Capture the cell that displays the provided text and extract its (x, y) central coordinate. 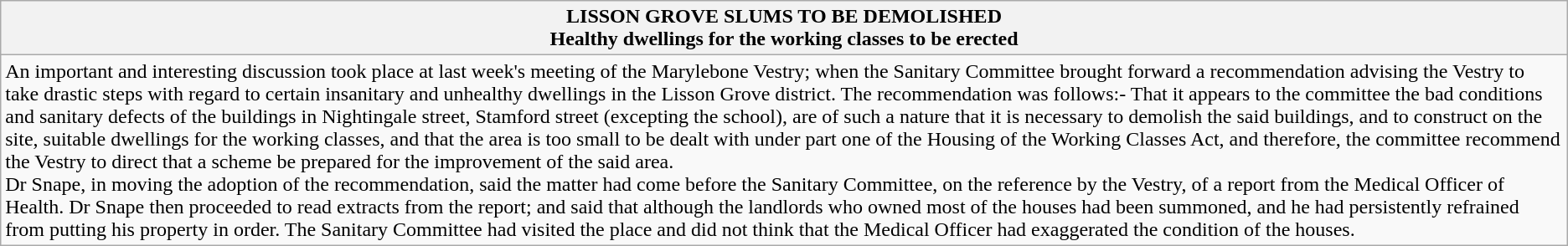
LISSON GROVE SLUMS TO BE DEMOLISHEDHealthy dwellings for the working classes to be erected (784, 28)
